Output the (X, Y) coordinate of the center of the cell containing the given text.  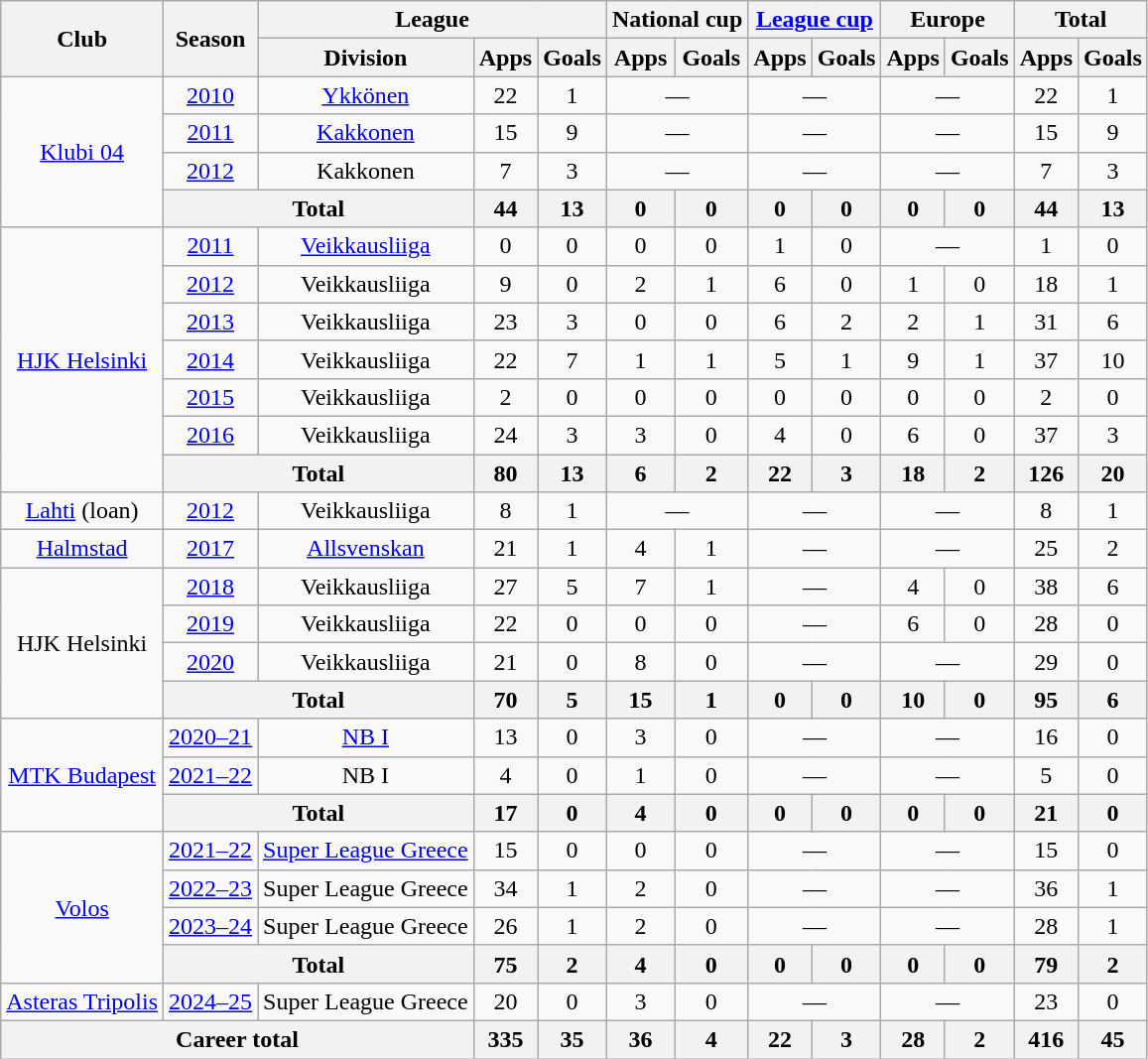
2017 (210, 549)
38 (1046, 587)
Club (82, 39)
31 (1046, 322)
Halmstad (82, 549)
2018 (210, 587)
17 (505, 813)
29 (1046, 662)
126 (1046, 473)
Allsvenskan (366, 549)
2014 (210, 359)
Volos (82, 907)
2023–24 (210, 926)
75 (505, 964)
Career total (237, 1039)
16 (1046, 737)
2015 (210, 397)
2016 (210, 435)
League (433, 20)
25 (1046, 549)
Europe (948, 20)
24 (505, 435)
MTK Budapest (82, 775)
2019 (210, 624)
2020 (210, 662)
Lahti (loan) (82, 511)
Asteras Tripolis (82, 1001)
League cup (815, 20)
27 (505, 587)
2010 (210, 95)
335 (505, 1039)
34 (505, 888)
95 (1046, 700)
2013 (210, 322)
Division (366, 58)
35 (573, 1039)
79 (1046, 964)
2020–21 (210, 737)
Ykkönen (366, 95)
Season (210, 39)
45 (1113, 1039)
Klubi 04 (82, 152)
National cup (677, 20)
26 (505, 926)
416 (1046, 1039)
2024–25 (210, 1001)
70 (505, 700)
2022–23 (210, 888)
80 (505, 473)
